Locate the cell with the specified text and output its (X, Y) center coordinate. 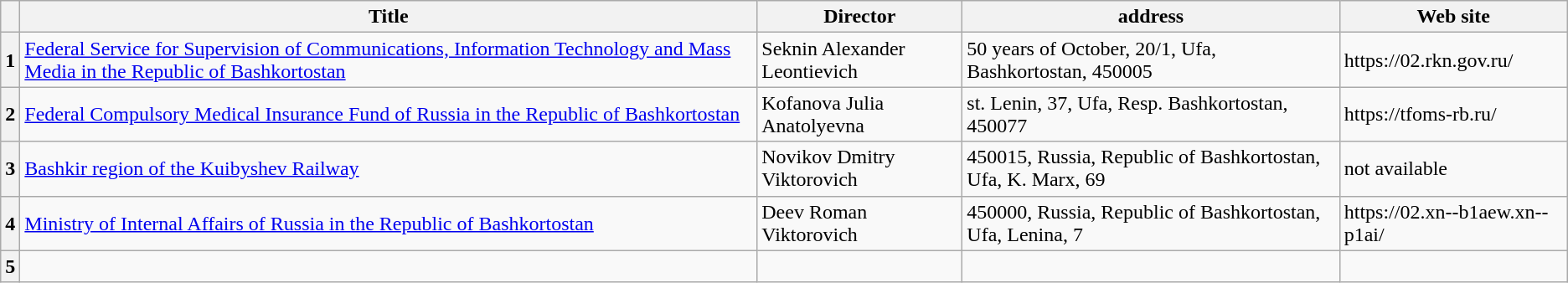
3 (10, 169)
1 (10, 60)
Kofanova Julia Anatolyevna (859, 114)
address (1151, 17)
5 (10, 266)
st. Lenin, 37, Ufa, Resp. Bashkortostan, 450077 (1151, 114)
https://02.rkn.gov.ru/ (1453, 60)
450015, Russia, Republic of Bashkortostan, Ufa, K. Marx, 69 (1151, 169)
Web site (1453, 17)
Ministry of Internal Affairs of Russia in the Republic of Bashkortostan (389, 223)
Title (389, 17)
Federal Compulsory Medical Insurance Fund of Russia in the Republic of Bashkortostan (389, 114)
450000, Russia, Republic of Bashkortostan, Ufa, Lenina, 7 (1151, 223)
Deev Roman Viktorovich (859, 223)
Novikov Dmitry Viktorovich (859, 169)
https://tfoms-rb.ru/ (1453, 114)
Seknin Alexander Leontievich (859, 60)
Federal Service for Supervision of Communications, Information Technology and Mass Media in the Republic of Bashkortostan (389, 60)
https://02.xn--b1aew.xn--p1ai/ (1453, 223)
Director (859, 17)
Bashkir region of the Kuibyshev Railway (389, 169)
50 years of October, 20/1, Ufa, Bashkortostan, 450005 (1151, 60)
2 (10, 114)
4 (10, 223)
not available (1453, 169)
